Find where the given text appears and provide that cell's center as [X, Y] coordinate. 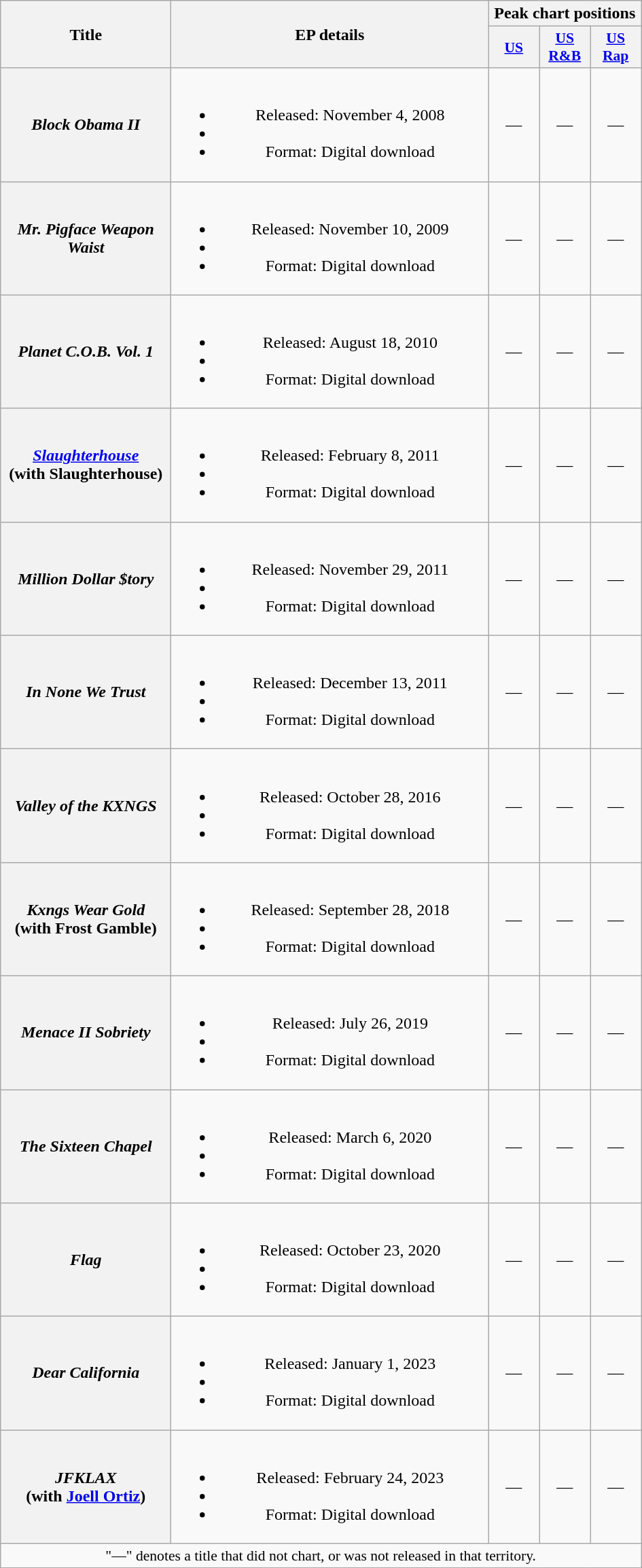
Released: February 24, 2023Format: Digital download [330, 1486]
Released: November 29, 2011Format: Digital download [330, 579]
In None We Trust [86, 692]
US R&B [565, 48]
Million Dollar $tory [86, 579]
"—" denotes a title that did not chart, or was not released in that territory. [321, 1556]
Released: December 13, 2011Format: Digital download [330, 692]
Slaughterhouse(with Slaughterhouse) [86, 465]
US [514, 48]
Released: March 6, 2020Format: Digital download [330, 1147]
Peak chart positions [565, 14]
Planet C.O.B. Vol. 1 [86, 352]
Released: July 26, 2019Format: Digital download [330, 1033]
USRap [616, 48]
Released: September 28, 2018Format: Digital download [330, 919]
Dear California [86, 1374]
Released: October 28, 2016Format: Digital download [330, 806]
Released: February 8, 2011Format: Digital download [330, 465]
JFKLAX(with Joell Ortiz) [86, 1486]
Title [86, 34]
Released: January 1, 2023Format: Digital download [330, 1374]
EP details [330, 34]
Released: October 23, 2020Format: Digital download [330, 1260]
Released: November 10, 2009Format: Digital download [330, 238]
Block Obama II [86, 125]
Flag [86, 1260]
The Sixteen Chapel [86, 1147]
Valley of the KXNGS [86, 806]
Menace II Sobriety [86, 1033]
Released: November 4, 2008Format: Digital download [330, 125]
Kxngs Wear Gold(with Frost Gamble) [86, 919]
Released: August 18, 2010Format: Digital download [330, 352]
Mr. Pigface Weapon Waist [86, 238]
